Search for the cell housing the specified text and yield its (X, Y) center coordinate. 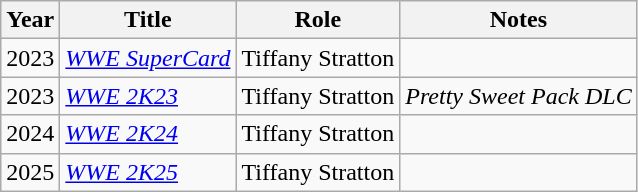
Role (318, 20)
WWE SuperCard (148, 58)
WWE 2K24 (148, 134)
Title (148, 20)
2025 (30, 172)
WWE 2K23 (148, 96)
Year (30, 20)
Pretty Sweet Pack DLC (518, 96)
2024 (30, 134)
Notes (518, 20)
WWE 2K25 (148, 172)
